Pinpoint the cell where the given text exists, returning its (x, y) midpoint coordinate. 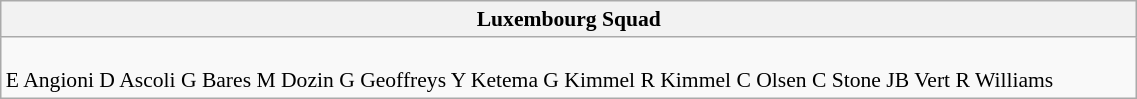
Luxembourg Squad (569, 19)
E Angioni D Ascoli G Bares M Dozin G Geoffreys Y Ketema G Kimmel R Kimmel C Olsen C Stone JB Vert R Williams (569, 68)
